Extract the (x, y) coordinate from the center of the cell holding the provided text.  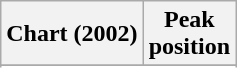
Chart (2002) (72, 34)
Peakposition (189, 34)
